For the text-containing cell, return its midpoint in (X, Y) coordinate format. 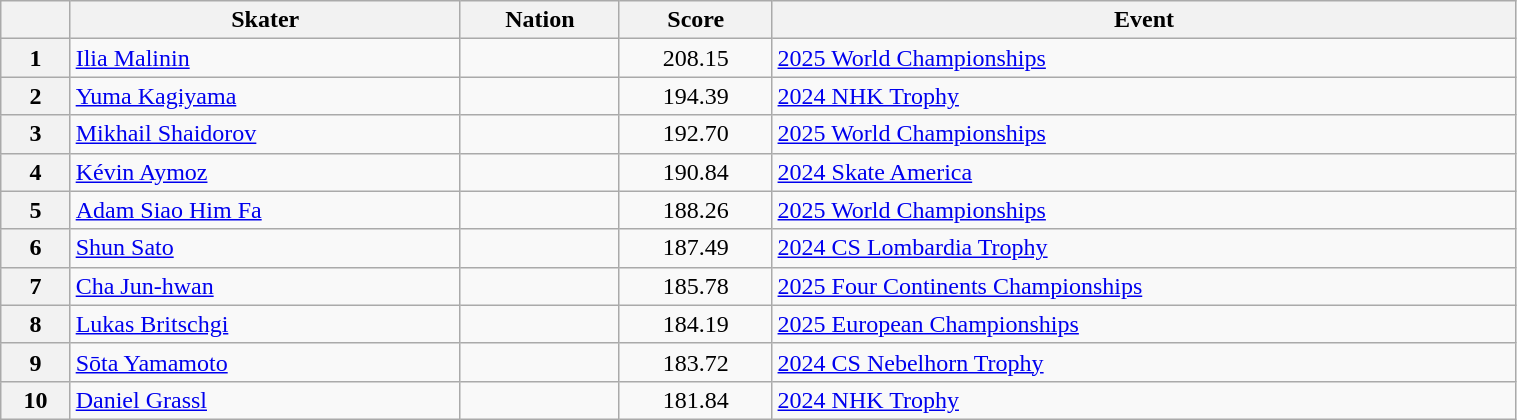
2024 Skate America (1144, 172)
192.70 (696, 134)
Sōta Yamamoto (265, 362)
185.78 (696, 286)
4 (36, 172)
Adam Siao Him Fa (265, 210)
7 (36, 286)
183.72 (696, 362)
Yuma Kagiyama (265, 96)
6 (36, 248)
2024 CS Lombardia Trophy (1144, 248)
181.84 (696, 400)
Shun Sato (265, 248)
Daniel Grassl (265, 400)
184.19 (696, 324)
3 (36, 134)
208.15 (696, 58)
2 (36, 96)
Ilia Malinin (265, 58)
5 (36, 210)
10 (36, 400)
Event (1144, 20)
Nation (540, 20)
Skater (265, 20)
9 (36, 362)
Mikhail Shaidorov (265, 134)
190.84 (696, 172)
1 (36, 58)
188.26 (696, 210)
8 (36, 324)
Lukas Britschgi (265, 324)
187.49 (696, 248)
2024 CS Nebelhorn Trophy (1144, 362)
2025 Four Continents Championships (1144, 286)
Cha Jun-hwan (265, 286)
194.39 (696, 96)
Kévin Aymoz (265, 172)
2025 European Championships (1144, 324)
Score (696, 20)
